Detect which cell encompasses the target text, then output its (X, Y) center coordinate. 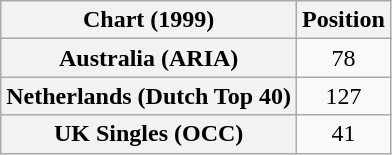
Position (344, 20)
Netherlands (Dutch Top 40) (149, 96)
78 (344, 58)
127 (344, 96)
Chart (1999) (149, 20)
41 (344, 134)
UK Singles (OCC) (149, 134)
Australia (ARIA) (149, 58)
